For the text-containing cell, return its midpoint in (X, Y) coordinate format. 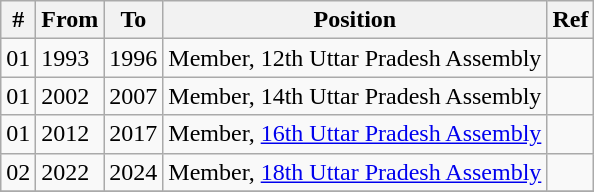
Member, 12th Uttar Pradesh Assembly (355, 58)
Member, 18th Uttar Pradesh Assembly (355, 172)
To (134, 20)
Member, 16th Uttar Pradesh Assembly (355, 134)
1993 (70, 58)
From (70, 20)
# (18, 20)
2017 (134, 134)
Ref (570, 20)
2007 (134, 96)
2002 (70, 96)
2024 (134, 172)
Position (355, 20)
2022 (70, 172)
Member, 14th Uttar Pradesh Assembly (355, 96)
1996 (134, 58)
02 (18, 172)
2012 (70, 134)
